Output the [x, y] coordinate of the center of the cell containing the given text.  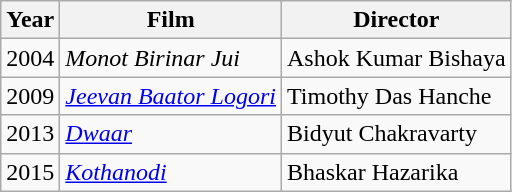
Bidyut Chakravarty [397, 134]
Ashok Kumar Bishaya [397, 58]
Dwaar [171, 134]
2004 [30, 58]
Jeevan Baator Logori [171, 96]
2015 [30, 172]
2013 [30, 134]
Director [397, 20]
Year [30, 20]
2009 [30, 96]
Timothy Das Hanche [397, 96]
Monot Birinar Jui [171, 58]
Bhaskar Hazarika [397, 172]
Kothanodi [171, 172]
Film [171, 20]
